Output the (x, y) coordinate of the center of the cell containing the given text.  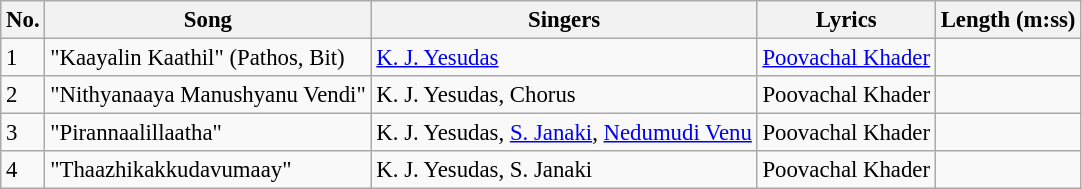
Lyrics (846, 20)
4 (23, 170)
"Pirannaalillaatha" (208, 133)
K. J. Yesudas, Chorus (564, 95)
Singers (564, 20)
"Thaazhikakkudavumaay" (208, 170)
3 (23, 133)
Length (m:ss) (1008, 20)
2 (23, 95)
K. J. Yesudas, S. Janaki (564, 170)
"Nithyanaaya Manushyanu Vendi" (208, 95)
Song (208, 20)
"Kaayalin Kaathil" (Pathos, Bit) (208, 58)
K. J. Yesudas (564, 58)
No. (23, 20)
K. J. Yesudas, S. Janaki, Nedumudi Venu (564, 133)
1 (23, 58)
